Output the (X, Y) coordinate of the center of the cell containing the given text.  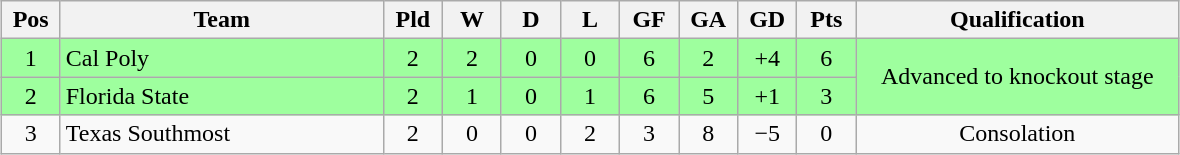
L (590, 20)
−5 (768, 134)
Texas Southmost (222, 134)
GD (768, 20)
+4 (768, 58)
Pld (412, 20)
8 (708, 134)
+1 (768, 96)
Consolation (1018, 134)
D (530, 20)
Team (222, 20)
5 (708, 96)
Pts (826, 20)
Florida State (222, 96)
W (472, 20)
Pos (30, 20)
Qualification (1018, 20)
GA (708, 20)
GF (650, 20)
Cal Poly (222, 58)
Advanced to knockout stage (1018, 77)
